Find where the given text appears and provide that cell's center as (x, y) coordinate. 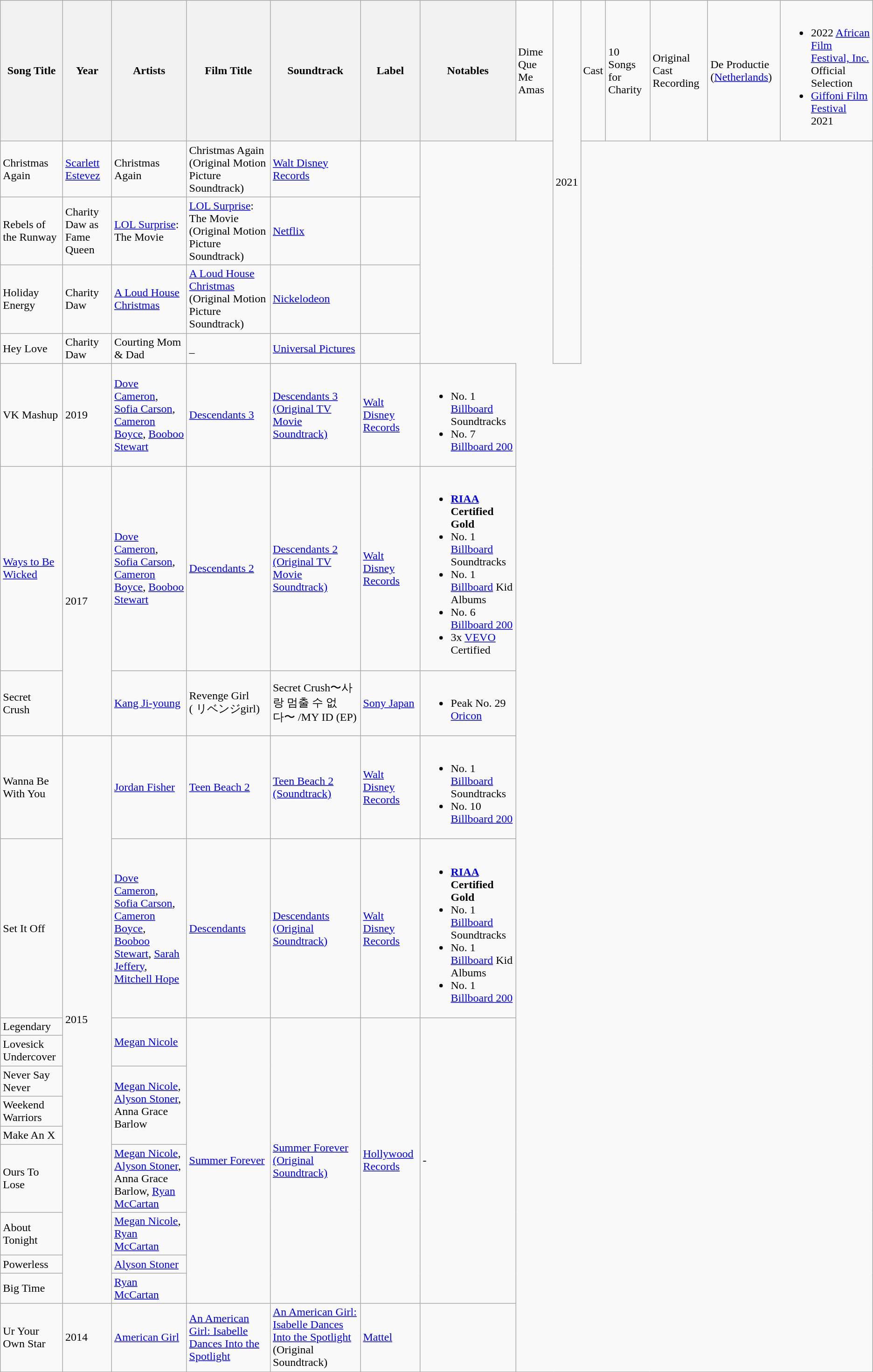
Christmas Again (Original Motion Picture Soundtrack) (229, 169)
Jordan Fisher (149, 787)
Weekend Warriors (32, 1111)
About Tonight (32, 1234)
Set It Off (32, 928)
Label (390, 71)
LOL Surprise: The Movie (Original Motion Picture Soundtrack) (229, 231)
Notables (468, 71)
Mattel (390, 1337)
Big Time (32, 1288)
2021 (567, 182)
An American Girl: Isabelle Dances Into the Spotlight (229, 1337)
Descendants (229, 928)
Megan Nicole (149, 1041)
Alyson Stoner (149, 1264)
No. 1 Billboard SoundtracksNo. 10 Billboard 200 (468, 787)
Descendants 3(Original TV Movie Soundtrack) (315, 415)
Original Cast Recording (679, 71)
Powerless (32, 1264)
Holiday Energy (32, 299)
Secret Crush (32, 703)
Lovesick Undercover (32, 1051)
Wanna Be With You (32, 787)
Ours To Lose (32, 1178)
Teen Beach 2(Soundtrack) (315, 787)
Netflix (315, 231)
2019 (87, 415)
Film Title (229, 71)
10 Songs for Charity (628, 71)
- (468, 1161)
Song Title (32, 71)
Universal Pictures (315, 348)
Summer Forever (229, 1161)
Ur Your Own Star (32, 1337)
Revenge Girl( リベンジgirl) (229, 703)
An American Girl: Isabelle Dances Into the Spotlight (Original Soundtrack) (315, 1337)
Descendants 3 (229, 415)
Make An X (32, 1135)
Dime Que Me Amas (534, 71)
Megan Nicole, Alyson Stoner, Anna Grace Barlow, Ryan McCartan (149, 1178)
A Loud House Christmas (Original Motion Picture Soundtrack) (229, 299)
Artists (149, 71)
RIAA Certified GoldNo. 1 Billboard SoundtracksNo. 1 Billboard Kid AlbumsNo. 6 Billboard 2003x VEVO Certified (468, 568)
VK Mashup (32, 415)
LOL Surprise: The Movie (149, 231)
Soundtrack (315, 71)
Kang Ji-young (149, 703)
Year (87, 71)
De Productie (Netherlands) (744, 71)
Descendants(Original Soundtrack) (315, 928)
Ways to Be Wicked (32, 568)
A Loud House Christmas (149, 299)
Scarlett Estevez (87, 169)
Charity Daw as Fame Queen (87, 231)
2022 African Film Festival, Inc. Official SelectionGiffoni Film Festival 2021 (826, 71)
Sony Japan (390, 703)
RIAA Certified GoldNo. 1 Billboard SoundtracksNo. 1 Billboard Kid AlbumsNo. 1 Billboard 200 (468, 928)
American Girl (149, 1337)
Dove Cameron, Sofia Carson, Cameron Boyce,Booboo Stewart, Sarah Jeffery, Mitchell Hope (149, 928)
Secret Crush〜사랑 멈출 수 없다〜 /MY ID (EP) (315, 703)
Descendants 2(Original TV Movie Soundtrack) (315, 568)
Peak No. 29 Oricon (468, 703)
Ryan McCartan (149, 1288)
Rebels of the Runway (32, 231)
Megan Nicole, Alyson Stoner, Anna Grace Barlow (149, 1105)
Legendary (32, 1026)
No. 1 Billboard SoundtracksNo. 7 Billboard 200 (468, 415)
2017 (87, 601)
Never Say Never (32, 1080)
Teen Beach 2 (229, 787)
2015 (87, 1020)
2014 (87, 1337)
Hollywood Records (390, 1161)
Summer Forever(Original Soundtrack) (315, 1161)
_ (229, 348)
Hey Love (32, 348)
Megan Nicole, Ryan McCartan (149, 1234)
Cast (593, 71)
Courting Mom & Dad (149, 348)
Descendants 2 (229, 568)
Nickelodeon (315, 299)
